From the cell containing the given text, extract its center point as (X, Y) coordinate. 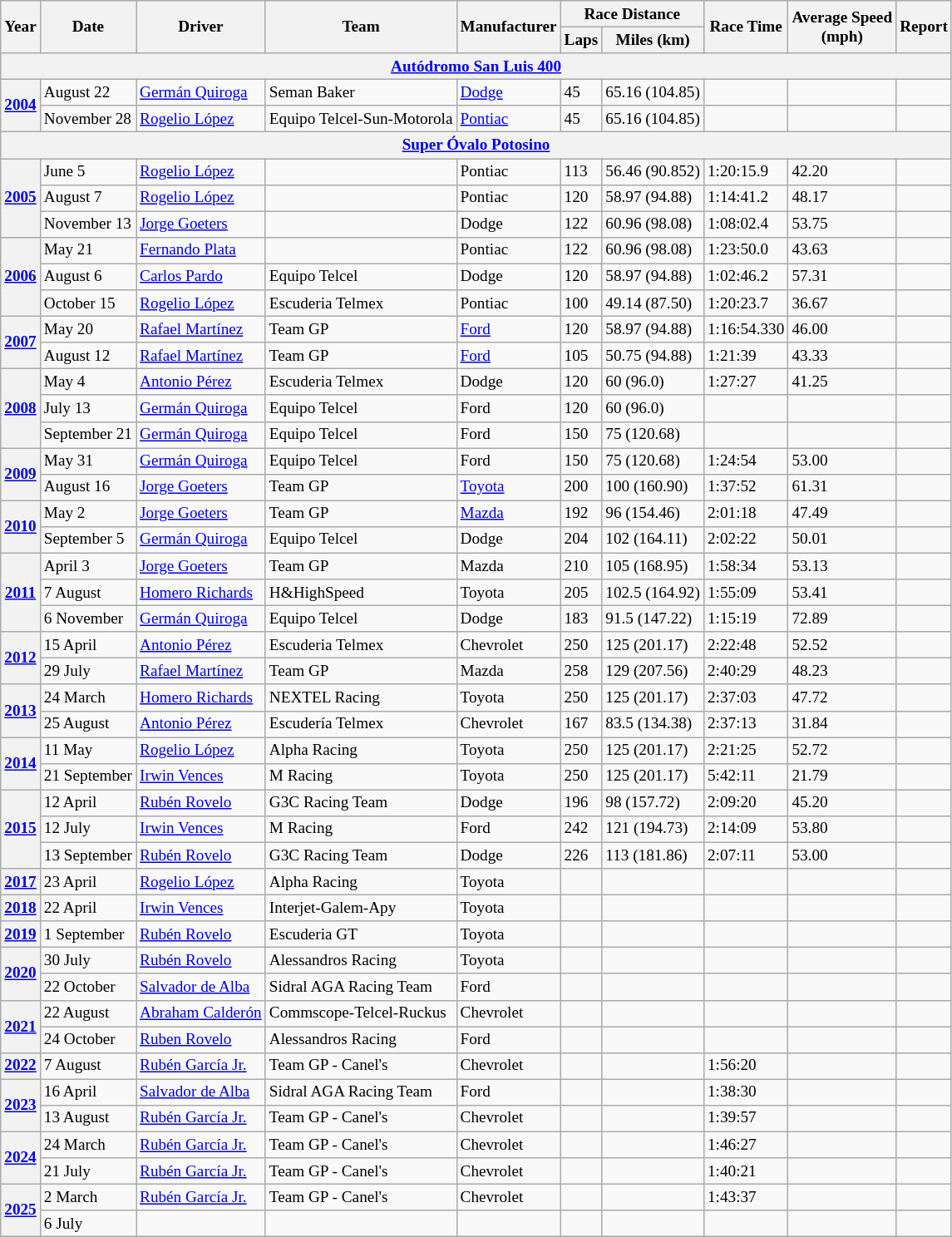
April 3 (88, 566)
61.31 (842, 487)
1:23:50.0 (745, 250)
2017 (21, 882)
Seman Baker (361, 92)
2:37:13 (745, 724)
2011 (21, 592)
2012 (21, 658)
August 7 (88, 198)
2:01:18 (745, 514)
5:42:11 (745, 776)
83.5 (134.38) (654, 724)
Average Speed(mph) (842, 27)
Miles (km) (654, 40)
Driver (201, 27)
43.63 (842, 250)
12 April (88, 803)
1:08:02.4 (745, 224)
2023 (21, 1106)
May 31 (88, 461)
49.14 (87.50) (654, 303)
105 (168.95) (654, 566)
56.46 (90.852) (654, 171)
2022 (21, 1066)
2006 (21, 276)
102.5 (164.92) (654, 593)
50.75 (94.88) (654, 356)
22 April (88, 908)
30 July (88, 961)
24 October (88, 1040)
52.72 (842, 750)
Autódromo San Luis 400 (476, 67)
Escuderia GT (361, 934)
205 (581, 593)
1:27:27 (745, 382)
September 21 (88, 435)
1 September (88, 934)
48.23 (842, 672)
1:39:57 (745, 1118)
210 (581, 566)
Fernando Plata (201, 250)
105 (581, 356)
Equipo Telcel-Sun-Motorola (361, 119)
Year (21, 27)
1:37:52 (745, 487)
258 (581, 672)
1:58:34 (745, 566)
23 April (88, 882)
May 20 (88, 329)
May 2 (88, 514)
96 (154.46) (654, 514)
2015 (21, 830)
2:07:11 (745, 855)
57.31 (842, 277)
July 13 (88, 408)
21.79 (842, 776)
September 5 (88, 540)
1:43:37 (745, 1197)
2 March (88, 1197)
53.80 (842, 829)
102 (164.11) (654, 540)
2:09:20 (745, 803)
1:46:27 (745, 1145)
2019 (21, 934)
Ruben Rovelo (201, 1040)
2021 (21, 1026)
2018 (21, 908)
2020 (21, 974)
6 July (88, 1224)
2008 (21, 409)
NEXTEL Racing (361, 697)
12 July (88, 829)
2:21:25 (745, 750)
13 August (88, 1118)
192 (581, 514)
Race Distance (632, 14)
200 (581, 487)
August 12 (88, 356)
100 (581, 303)
45.20 (842, 803)
100 (160.90) (654, 487)
6 November (88, 618)
29 July (88, 672)
Date (88, 27)
25 August (88, 724)
31.84 (842, 724)
2013 (21, 710)
1:20:23.7 (745, 303)
196 (581, 803)
13 September (88, 855)
72.89 (842, 618)
41.25 (842, 382)
October 15 (88, 303)
H&HighSpeed (361, 593)
22 October (88, 987)
November 13 (88, 224)
2:37:03 (745, 697)
226 (581, 855)
Laps (581, 40)
46.00 (842, 329)
2010 (21, 527)
2025 (21, 1210)
2005 (21, 198)
48.17 (842, 198)
Race Time (745, 27)
Report (925, 27)
1:20:15.9 (745, 171)
42.20 (842, 171)
1:15:19 (745, 618)
21 September (88, 776)
47.72 (842, 697)
21 July (88, 1171)
43.33 (842, 356)
1:56:20 (745, 1066)
Abraham Calderón (201, 1013)
Manufacturer (509, 27)
August 6 (88, 277)
2024 (21, 1157)
121 (194.73) (654, 829)
2014 (21, 763)
50.01 (842, 540)
Commscope-Telcel-Ruckus (361, 1013)
2:02:22 (745, 540)
2:22:48 (745, 645)
113 (581, 171)
Team (361, 27)
1:55:09 (745, 593)
June 5 (88, 171)
1:21:39 (745, 356)
2:14:09 (745, 829)
22 August (88, 1013)
2004 (21, 105)
47.49 (842, 514)
2009 (21, 474)
1:16:54.330 (745, 329)
November 28 (88, 119)
Super Óvalo Potosino (476, 145)
53.41 (842, 593)
242 (581, 829)
113 (181.86) (654, 855)
2007 (21, 343)
1:38:30 (745, 1092)
May 4 (88, 382)
36.67 (842, 303)
167 (581, 724)
Carlos Pardo (201, 277)
16 April (88, 1092)
15 April (88, 645)
May 21 (88, 250)
91.5 (147.22) (654, 618)
August 22 (88, 92)
1:24:54 (745, 461)
1:40:21 (745, 1171)
Escudería Telmex (361, 724)
Interjet-Galem-Apy (361, 908)
11 May (88, 750)
98 (157.72) (654, 803)
53.75 (842, 224)
204 (581, 540)
1:14:41.2 (745, 198)
183 (581, 618)
52.52 (842, 645)
August 16 (88, 487)
53.13 (842, 566)
2:40:29 (745, 672)
129 (207.56) (654, 672)
1:02:46.2 (745, 277)
